Scan for the cell matching the given text and deliver its [X, Y] coordinate at center. 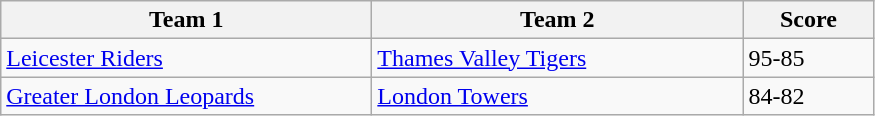
Team 1 [186, 20]
95-85 [808, 58]
Team 2 [558, 20]
Greater London Leopards [186, 96]
London Towers [558, 96]
Leicester Riders [186, 58]
Thames Valley Tigers [558, 58]
84-82 [808, 96]
Score [808, 20]
